Find where the given text appears and provide that cell's center as (X, Y) coordinate. 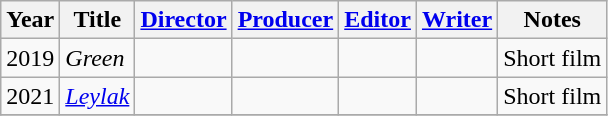
Writer (456, 20)
Director (184, 20)
Title (98, 20)
Notes (552, 20)
2019 (30, 58)
2021 (30, 96)
Year (30, 20)
Editor (378, 20)
Leylak (98, 96)
Producer (286, 20)
Green (98, 58)
